Find where the given text appears and provide that cell's center as [x, y] coordinate. 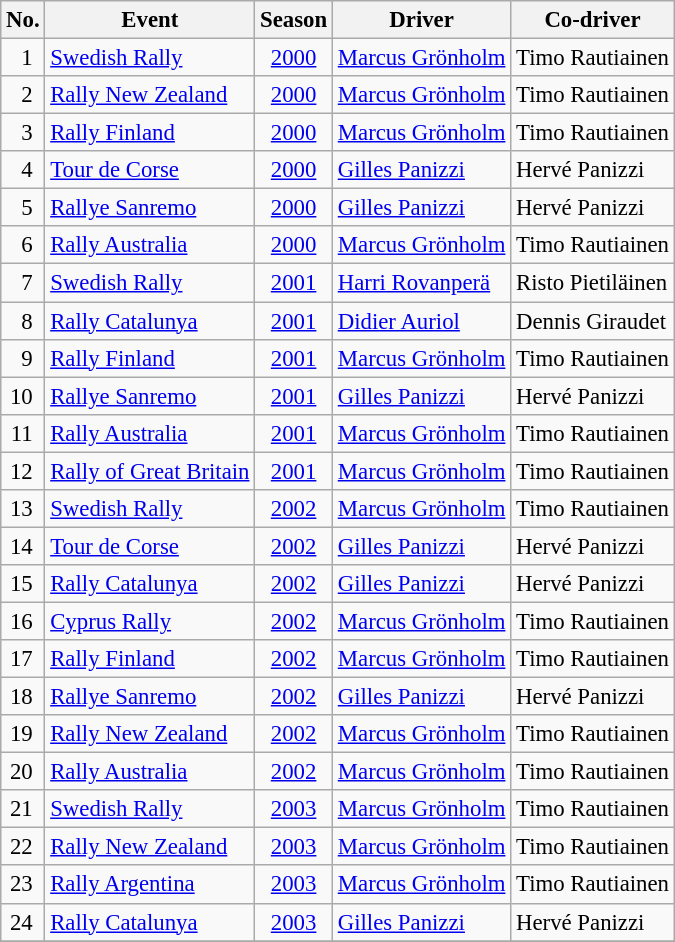
Season [294, 20]
20 [23, 772]
14 [23, 546]
13 [23, 509]
2 [23, 95]
22 [23, 847]
23 [23, 885]
8 [23, 321]
Co-driver [593, 20]
No. [23, 20]
Risto Pietiläinen [593, 283]
Cyprus Rally [150, 621]
15 [23, 584]
Rally of Great Britain [150, 471]
7 [23, 283]
21 [23, 809]
1 [23, 58]
4 [23, 170]
11 [23, 433]
Event [150, 20]
19 [23, 734]
16 [23, 621]
9 [23, 358]
Dennis Giraudet [593, 321]
10 [23, 396]
6 [23, 245]
Didier Auriol [421, 321]
17 [23, 659]
Rally Argentina [150, 885]
3 [23, 133]
5 [23, 208]
Harri Rovanperä [421, 283]
12 [23, 471]
Driver [421, 20]
24 [23, 922]
18 [23, 697]
